Detect which cell encompasses the target text, then output its (x, y) center coordinate. 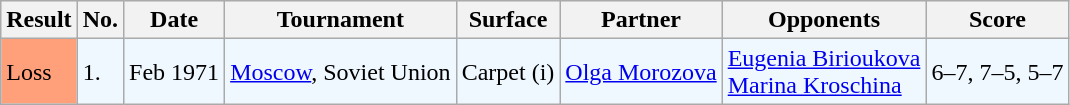
Partner (641, 20)
Feb 1971 (174, 72)
6–7, 7–5, 5–7 (998, 72)
Tournament (341, 20)
1. (100, 72)
Surface (508, 20)
Eugenia Birioukova Marina Kroschina (824, 72)
No. (100, 20)
Date (174, 20)
Carpet (i) (508, 72)
Moscow, Soviet Union (341, 72)
Olga Morozova (641, 72)
Score (998, 20)
Result (39, 20)
Opponents (824, 20)
Loss (39, 72)
